Search for the cell housing the specified text and yield its (x, y) center coordinate. 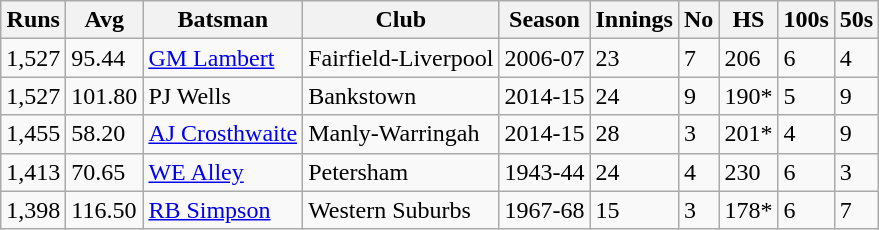
50s (856, 20)
95.44 (104, 58)
PJ Wells (223, 96)
Club (401, 20)
70.65 (104, 172)
206 (748, 58)
201* (748, 134)
Bankstown (401, 96)
Manly-Warringah (401, 134)
1,413 (34, 172)
5 (806, 96)
Season (544, 20)
116.50 (104, 210)
1967-68 (544, 210)
101.80 (104, 96)
No (698, 20)
15 (634, 210)
Innings (634, 20)
Petersham (401, 172)
1,455 (34, 134)
178* (748, 210)
Avg (104, 20)
23 (634, 58)
1,398 (34, 210)
Batsman (223, 20)
1943-44 (544, 172)
AJ Crosthwaite (223, 134)
Western Suburbs (401, 210)
2006-07 (544, 58)
GM Lambert (223, 58)
HS (748, 20)
190* (748, 96)
WE Alley (223, 172)
28 (634, 134)
Fairfield-Liverpool (401, 58)
230 (748, 172)
100s (806, 20)
Runs (34, 20)
58.20 (104, 134)
RB Simpson (223, 210)
